Provide the (X, Y) coordinate of the cell's center where the given text is located.  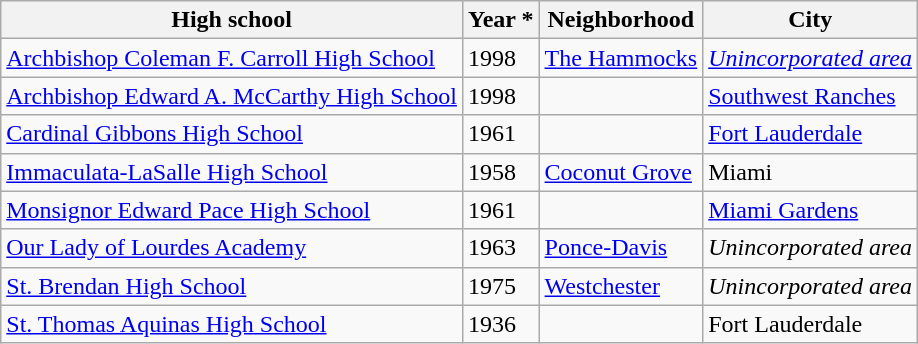
St. Brendan High School (232, 286)
1958 (500, 172)
Miami Gardens (810, 210)
1963 (500, 248)
Ponce-Davis (621, 248)
High school (232, 20)
Archbishop Edward A. McCarthy High School (232, 96)
1936 (500, 324)
1975 (500, 286)
Year * (500, 20)
Immaculata-LaSalle High School (232, 172)
Southwest Ranches (810, 96)
Our Lady of Lourdes Academy (232, 248)
Monsignor Edward Pace High School (232, 210)
Westchester (621, 286)
Coconut Grove (621, 172)
St. Thomas Aquinas High School (232, 324)
City (810, 20)
Cardinal Gibbons High School (232, 134)
Archbishop Coleman F. Carroll High School (232, 58)
Neighborhood (621, 20)
Miami (810, 172)
The Hammocks (621, 58)
